From the cell containing the given text, extract its center point as [x, y] coordinate. 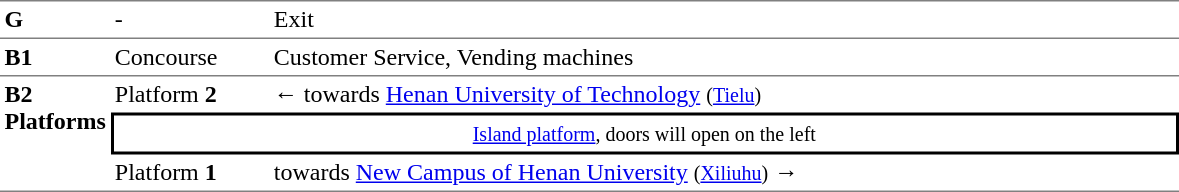
- [190, 19]
towards New Campus of Henan University (Xiliuhu) → [724, 173]
G [55, 19]
Platform 2 [190, 94]
Platform 1 [190, 173]
Customer Service, Vending machines [724, 58]
Exit [724, 19]
← towards Henan University of Technology (Tielu) [724, 94]
B1 [55, 58]
Island platform, doors will open on the left [644, 133]
B2Platforms [55, 134]
Concourse [190, 58]
